Provide the [x, y] coordinate of the cell's center where the given text is located.  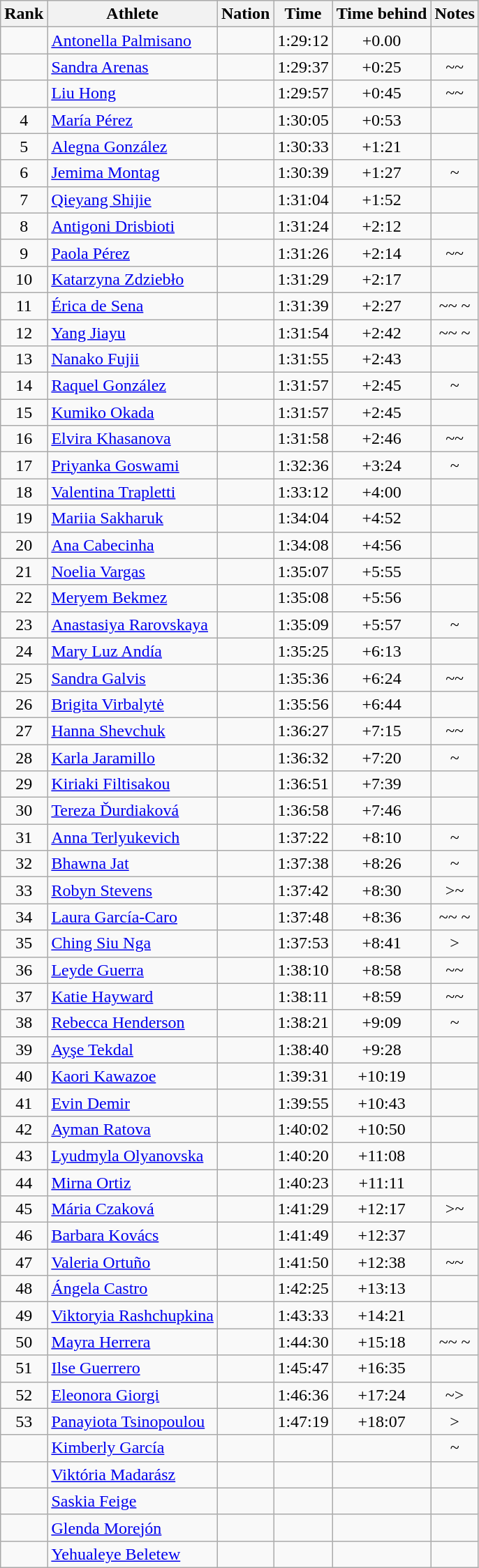
+2:17 [381, 279]
1:31:04 [303, 200]
51 [24, 1368]
24 [24, 651]
33 [24, 890]
Ana Cabecinha [133, 545]
Ángela Castro [133, 1289]
1:41:50 [303, 1262]
1:29:37 [303, 67]
45 [24, 1209]
+1:52 [381, 200]
Karla Jaramillo [133, 757]
Yehualeye Beletew [133, 1554]
1:38:10 [303, 970]
11 [24, 306]
1:37:22 [303, 837]
10 [24, 279]
1:40:20 [303, 1156]
1:31:29 [303, 279]
1:40:23 [303, 1183]
1:36:51 [303, 784]
Hanna Shevchuk [133, 731]
44 [24, 1183]
35 [24, 943]
+5:57 [381, 625]
1:31:26 [303, 253]
+1:21 [381, 147]
Sandra Galvis [133, 678]
1:35:08 [303, 598]
1:35:09 [303, 625]
Saskia Feige [133, 1501]
Tereza Ďurdiaková [133, 811]
+12:38 [381, 1262]
Mariia Sakharuk [133, 518]
53 [24, 1421]
1:38:21 [303, 1023]
Mayra Herrera [133, 1342]
32 [24, 864]
12 [24, 333]
Valeria Ortuño [133, 1262]
1:37:53 [303, 943]
+4:52 [381, 518]
39 [24, 1050]
37 [24, 996]
Kumiko Okada [133, 412]
Anastasiya Rarovskaya [133, 625]
1:38:11 [303, 996]
1:36:58 [303, 811]
49 [24, 1315]
Kaori Kawazoe [133, 1076]
Time behind [381, 14]
Sandra Arenas [133, 67]
Bhawna Jat [133, 864]
+9:28 [381, 1050]
47 [24, 1262]
Mary Luz Andía [133, 651]
7 [24, 200]
1:45:47 [303, 1368]
Lyudmyla Olyanovska [133, 1156]
+14:21 [381, 1315]
20 [24, 545]
26 [24, 704]
19 [24, 518]
Ayşe Tekdal [133, 1050]
+12:17 [381, 1209]
1:35:36 [303, 678]
17 [24, 465]
1:35:07 [303, 572]
1:42:25 [303, 1289]
23 [24, 625]
1:47:19 [303, 1421]
21 [24, 572]
+8:58 [381, 970]
52 [24, 1395]
38 [24, 1023]
1:31:39 [303, 306]
Brigita Virbalytė [133, 704]
Érica de Sena [133, 306]
Athlete [133, 14]
+15:18 [381, 1342]
1:29:12 [303, 40]
+0.00 [381, 40]
Nanako Fujii [133, 359]
+9:09 [381, 1023]
+2:27 [381, 306]
1:31:58 [303, 439]
+11:11 [381, 1183]
5 [24, 147]
+7:15 [381, 731]
Kiriaki Filtisakou [133, 784]
1:31:54 [303, 333]
1:34:08 [303, 545]
31 [24, 837]
42 [24, 1129]
13 [24, 359]
30 [24, 811]
~> [455, 1395]
+7:39 [381, 784]
Katarzyna Zdziebło [133, 279]
1:32:36 [303, 465]
Rebecca Henderson [133, 1023]
1:30:39 [303, 173]
+0:25 [381, 67]
22 [24, 598]
Eleonora Giorgi [133, 1395]
+8:30 [381, 890]
Paola Pérez [133, 253]
Glenda Morejón [133, 1528]
1:36:27 [303, 731]
Notes [455, 14]
+8:41 [381, 943]
4 [24, 120]
1:35:25 [303, 651]
Antonella Palmisano [133, 40]
Ilse Guerrero [133, 1368]
Priyanka Goswami [133, 465]
+4:56 [381, 545]
Qieyang Shijie [133, 200]
+8:10 [381, 837]
+1:27 [381, 173]
+12:37 [381, 1236]
+8:59 [381, 996]
Nation [245, 14]
+10:43 [381, 1103]
43 [24, 1156]
Alegna González [133, 147]
+2:42 [381, 333]
Evin Demir [133, 1103]
Jemima Montag [133, 173]
+7:20 [381, 757]
50 [24, 1342]
15 [24, 412]
1:33:12 [303, 492]
Anna Terlyukevich [133, 837]
1:37:48 [303, 917]
46 [24, 1236]
+18:07 [381, 1421]
Valentina Trapletti [133, 492]
Kimberly García [133, 1448]
+2:43 [381, 359]
+10:19 [381, 1076]
+2:46 [381, 439]
+13:13 [381, 1289]
14 [24, 386]
1:41:49 [303, 1236]
28 [24, 757]
+6:13 [381, 651]
1:31:55 [303, 359]
Yang Jiayu [133, 333]
Elvira Khasanova [133, 439]
Viktoryia Rashchupkina [133, 1315]
Antigoni Drisbioti [133, 226]
+10:50 [381, 1129]
18 [24, 492]
27 [24, 731]
Leyde Guerra [133, 970]
Katie Hayward [133, 996]
Robyn Stevens [133, 890]
Mirna Ortiz [133, 1183]
1:39:55 [303, 1103]
Raquel González [133, 386]
48 [24, 1289]
+6:44 [381, 704]
+8:26 [381, 864]
1:40:02 [303, 1129]
1:30:33 [303, 147]
1:41:29 [303, 1209]
1:37:42 [303, 890]
1:46:36 [303, 1395]
+2:14 [381, 253]
+11:08 [381, 1156]
Laura García-Caro [133, 917]
Rank [24, 14]
+16:35 [381, 1368]
+0:45 [381, 94]
+6:24 [381, 678]
29 [24, 784]
Mária Czaková [133, 1209]
1:39:31 [303, 1076]
1:37:38 [303, 864]
25 [24, 678]
Barbara Kovács [133, 1236]
1:35:56 [303, 704]
María Pérez [133, 120]
41 [24, 1103]
1:30:05 [303, 120]
+3:24 [381, 465]
8 [24, 226]
1:43:33 [303, 1315]
Ching Siu Nga [133, 943]
40 [24, 1076]
+5:55 [381, 572]
Ayman Ratova [133, 1129]
34 [24, 917]
+0:53 [381, 120]
9 [24, 253]
+2:12 [381, 226]
1:29:57 [303, 94]
16 [24, 439]
1:36:32 [303, 757]
Viktória Madarász [133, 1474]
1:31:24 [303, 226]
1:44:30 [303, 1342]
6 [24, 173]
Panayiota Tsinopoulou [133, 1421]
+17:24 [381, 1395]
+7:46 [381, 811]
Time [303, 14]
36 [24, 970]
Noelia Vargas [133, 572]
+4:00 [381, 492]
Meryem Bekmez [133, 598]
1:38:40 [303, 1050]
1:34:04 [303, 518]
Liu Hong [133, 94]
+5:56 [381, 598]
+8:36 [381, 917]
